Locate the cell with the specified text and output its [x, y] center coordinate. 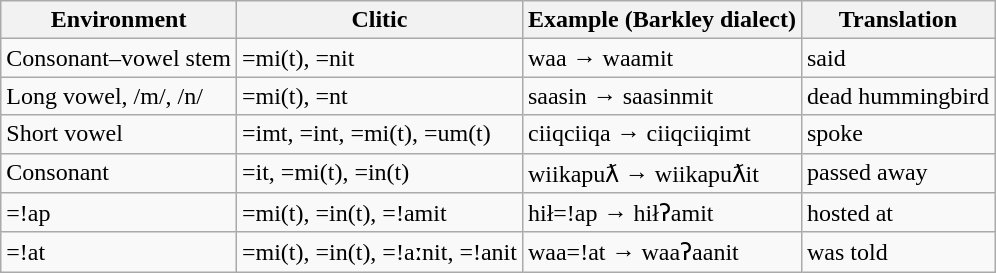
hosted at [898, 213]
=!at [119, 252]
saasin → saasinmit [662, 96]
Long vowel, /m/, /n/ [119, 96]
=mi(t), =in(t), =!amit [379, 213]
=!ap [119, 213]
Translation [898, 20]
was told [898, 252]
=imt, =int, =mi(t), =um(t) [379, 134]
Short vowel [119, 134]
wiikapuƛ → wiikapuƛit [662, 173]
=it, =mi(t), =in(t) [379, 173]
said [898, 58]
=mi(t), =in(t), =!aːnit, =!anit [379, 252]
=mi(t), =nit [379, 58]
spoke [898, 134]
Clitic [379, 20]
waa → waamit [662, 58]
Example (Barkley dialect) [662, 20]
=mi(t), =nt [379, 96]
Consonant–vowel stem [119, 58]
Consonant [119, 173]
hił=!ap → hiłʔamit [662, 213]
passed away [898, 173]
ciiqciiqa → ciiqciiqimt [662, 134]
dead hummingbird [898, 96]
waa=!at → waaʔaanit [662, 252]
Environment [119, 20]
